Detect which cell encompasses the target text, then output its (x, y) center coordinate. 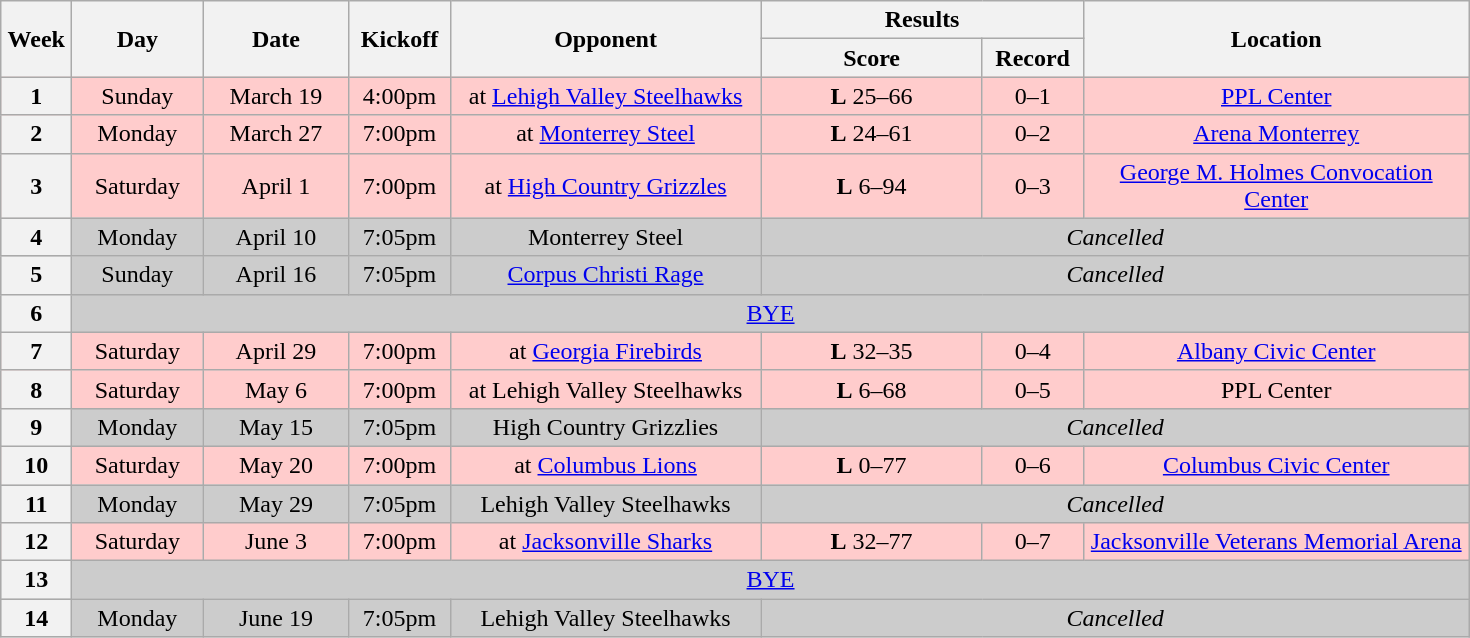
at Jacksonville Sharks (606, 542)
L 24–61 (872, 134)
Date (276, 39)
5 (36, 275)
Monterrey Steel (606, 237)
12 (36, 542)
at Monterrey Steel (606, 134)
14 (36, 618)
at Georgia Firebirds (606, 351)
May 29 (276, 503)
L 0–77 (872, 465)
May 20 (276, 465)
Day (138, 39)
March 27 (276, 134)
0–6 (1032, 465)
April 1 (276, 186)
6 (36, 313)
April 16 (276, 275)
March 19 (276, 96)
Columbus Civic Center (1276, 465)
Location (1276, 39)
May 15 (276, 427)
Jacksonville Veterans Memorial Arena (1276, 542)
June 19 (276, 618)
Kickoff (400, 39)
0–7 (1032, 542)
June 3 (276, 542)
0–4 (1032, 351)
Corpus Christi Rage (606, 275)
0–5 (1032, 389)
8 (36, 389)
L 32–35 (872, 351)
Albany Civic Center (1276, 351)
11 (36, 503)
4 (36, 237)
Results (922, 20)
L 32–77 (872, 542)
0–1 (1032, 96)
4:00pm (400, 96)
7 (36, 351)
3 (36, 186)
May 6 (276, 389)
at High Country Grizzles (606, 186)
9 (36, 427)
Opponent (606, 39)
2 (36, 134)
0–2 (1032, 134)
L 6–94 (872, 186)
Arena Monterrey (1276, 134)
April 10 (276, 237)
High Country Grizzlies (606, 427)
at Columbus Lions (606, 465)
L 25–66 (872, 96)
George M. Holmes Convocation Center (1276, 186)
Week (36, 39)
1 (36, 96)
L 6–68 (872, 389)
Score (872, 58)
10 (36, 465)
0–3 (1032, 186)
April 29 (276, 351)
Record (1032, 58)
13 (36, 580)
